Search for the cell housing the specified text and yield its (X, Y) center coordinate. 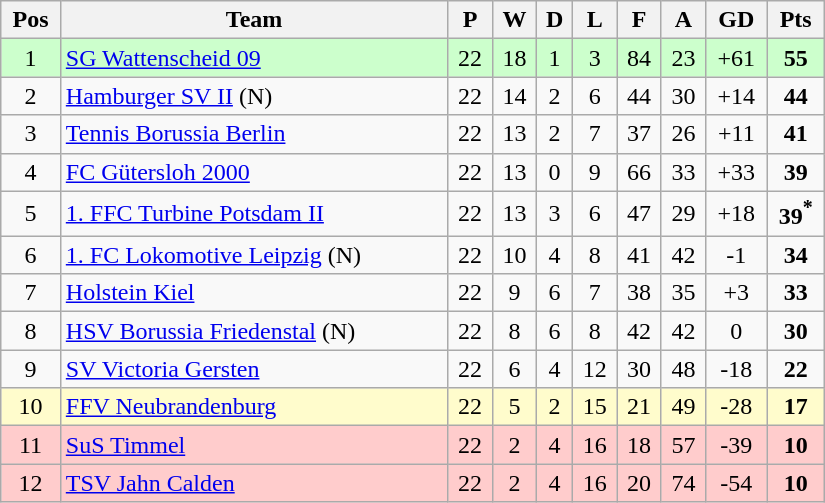
Tennis Borussia Berlin (254, 134)
D (555, 20)
+61 (737, 58)
SV Victoria Gersten (254, 369)
1. FFC Turbine Potsdam II (254, 214)
SG Wattenscheid 09 (254, 58)
48 (683, 369)
17 (796, 407)
GD (737, 20)
38 (639, 293)
A (683, 20)
+11 (737, 134)
Pts (796, 20)
SuS Timmel (254, 445)
47 (639, 214)
F (639, 20)
HSV Borussia Friedenstal (N) (254, 331)
W (514, 20)
Hamburger SV II (N) (254, 96)
TSV Jahn Calden (254, 483)
+3 (737, 293)
66 (639, 172)
23 (683, 58)
Holstein Kiel (254, 293)
+18 (737, 214)
Team (254, 20)
+14 (737, 96)
Pos (31, 20)
26 (683, 134)
57 (683, 445)
39* (796, 214)
37 (639, 134)
FFV Neubrandenburg (254, 407)
11 (31, 445)
15 (595, 407)
55 (796, 58)
34 (796, 255)
21 (639, 407)
84 (639, 58)
1. FC Lokomotive Leipzig (N) (254, 255)
-54 (737, 483)
FC Gütersloh 2000 (254, 172)
14 (514, 96)
+33 (737, 172)
-18 (737, 369)
-28 (737, 407)
74 (683, 483)
-1 (737, 255)
49 (683, 407)
L (595, 20)
39 (796, 172)
P (470, 20)
35 (683, 293)
-39 (737, 445)
29 (683, 214)
20 (639, 483)
